Return [x, y] of the center of cell containing provided text 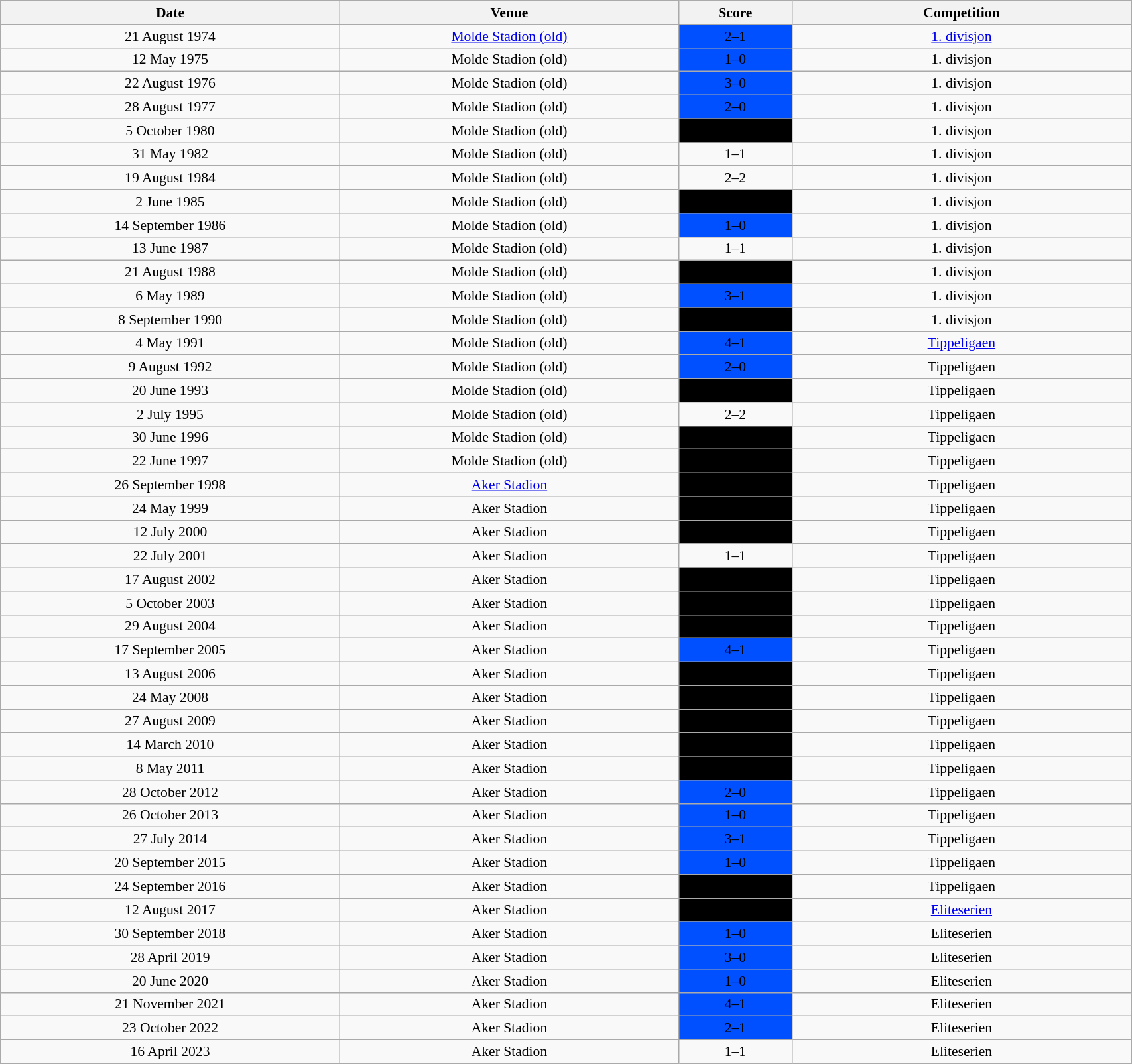
13 June 1987 [170, 249]
24 May 2008 [170, 697]
24 September 2016 [170, 886]
20 June 2020 [170, 981]
5 October 2003 [170, 603]
0–1 [735, 532]
20 September 2015 [170, 863]
Date [170, 13]
9 August 1992 [170, 367]
22 July 2001 [170, 556]
21 August 1988 [170, 272]
2 June 1985 [170, 202]
30 June 1996 [170, 438]
12 May 1975 [170, 60]
17 September 2005 [170, 650]
24 May 1999 [170, 508]
Competition [962, 13]
27 July 2014 [170, 839]
30 September 2018 [170, 934]
19 August 1984 [170, 178]
0–4 [735, 461]
8 September 1990 [170, 320]
4 May 1991 [170, 343]
28 April 2019 [170, 957]
28 August 1977 [170, 107]
31 May 1982 [170, 154]
21 August 1974 [170, 36]
17 August 2002 [170, 579]
Score [735, 13]
27 August 2009 [170, 721]
12 July 2000 [170, 532]
1–7 [735, 320]
22 August 1976 [170, 84]
6 May 1989 [170, 296]
5 October 1980 [170, 131]
12 August 2017 [170, 910]
13 August 2006 [170, 674]
16 April 2023 [170, 1052]
14 March 2010 [170, 745]
8 May 2011 [170, 768]
14 September 1986 [170, 225]
0–3 [735, 438]
26 September 1998 [170, 485]
Venue [509, 13]
20 June 1993 [170, 390]
23 October 2022 [170, 1028]
2–4 [735, 272]
22 June 1997 [170, 461]
28 October 2012 [170, 792]
21 November 2021 [170, 1004]
2 July 1995 [170, 414]
29 August 2004 [170, 626]
26 October 2013 [170, 815]
